Output the [X, Y] coordinate of the center of the cell containing the given text.  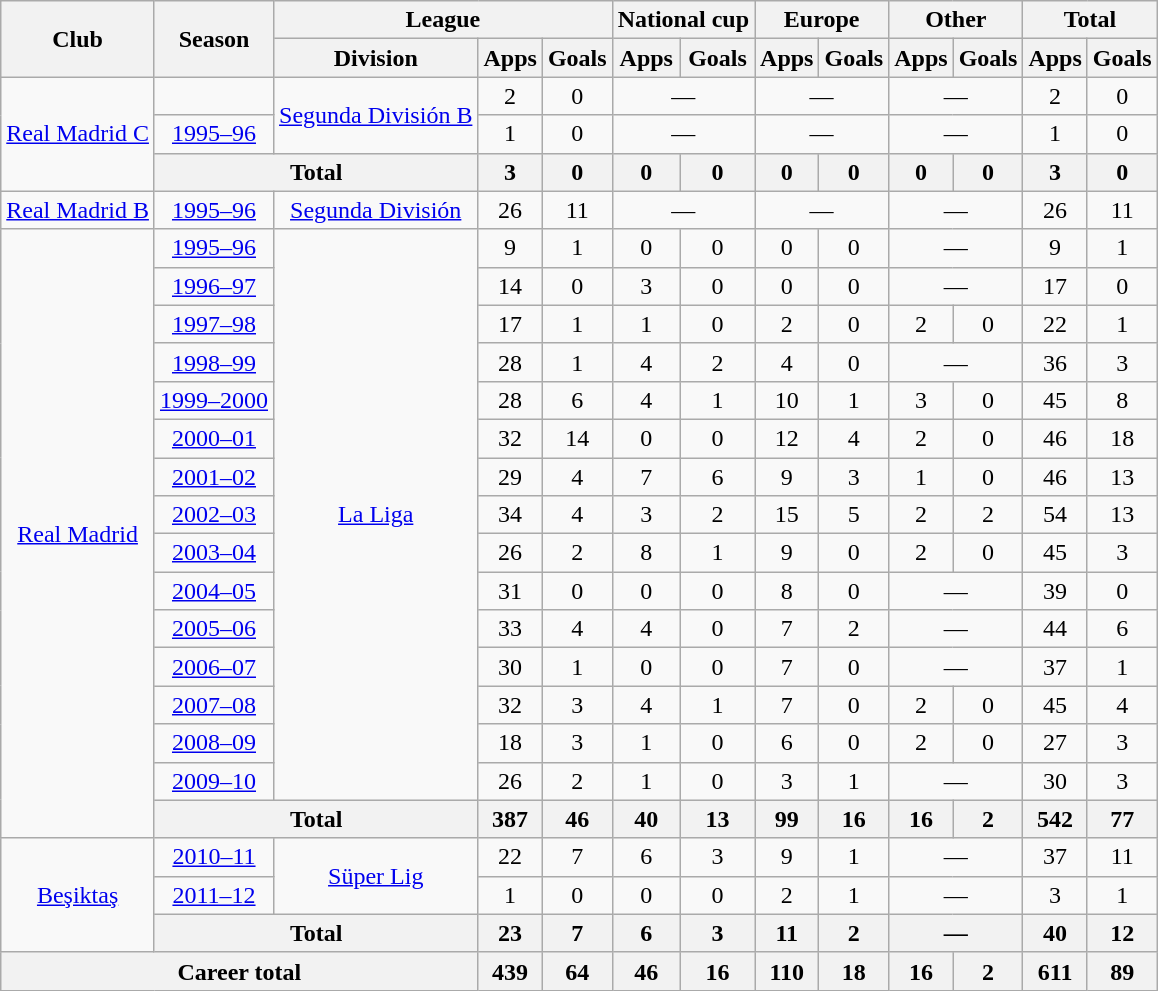
33 [510, 629]
1999–2000 [214, 400]
77 [1122, 819]
Segunda División [376, 210]
54 [1055, 515]
387 [510, 819]
Real Madrid C [78, 134]
99 [787, 819]
League [444, 20]
2010–11 [214, 857]
1998–99 [214, 362]
44 [1055, 629]
1996–97 [214, 286]
2003–04 [214, 553]
15 [787, 515]
Real Madrid [78, 534]
2007–08 [214, 705]
2006–07 [214, 667]
2000–01 [214, 438]
2002–03 [214, 515]
27 [1055, 743]
Real Madrid B [78, 210]
Division [376, 58]
110 [787, 971]
34 [510, 515]
La Liga [376, 514]
National cup [683, 20]
611 [1055, 971]
89 [1122, 971]
23 [510, 933]
2005–06 [214, 629]
Career total [240, 971]
64 [577, 971]
2009–10 [214, 781]
31 [510, 591]
29 [510, 477]
Club [78, 39]
2001–02 [214, 477]
Süper Lig [376, 876]
10 [787, 400]
2004–05 [214, 591]
Beşiktaş [78, 895]
2011–12 [214, 895]
Segunda División B [376, 115]
5 [854, 515]
2008–09 [214, 743]
1997–98 [214, 324]
Other [956, 20]
39 [1055, 591]
542 [1055, 819]
439 [510, 971]
Season [214, 39]
Europe [822, 20]
36 [1055, 362]
